Provide the (x, y) coordinate of the cell's center where the given text is located.  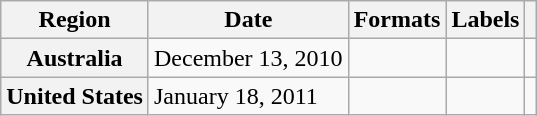
Australia (75, 58)
January 18, 2011 (248, 96)
United States (75, 96)
Region (75, 20)
Date (248, 20)
Labels (486, 20)
Formats (397, 20)
December 13, 2010 (248, 58)
